Scan for the cell matching the given text and deliver its [X, Y] coordinate at center. 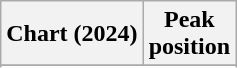
Chart (2024) [72, 34]
Peakposition [189, 34]
